Provide the (x, y) coordinate of the cell's center where the given text is located.  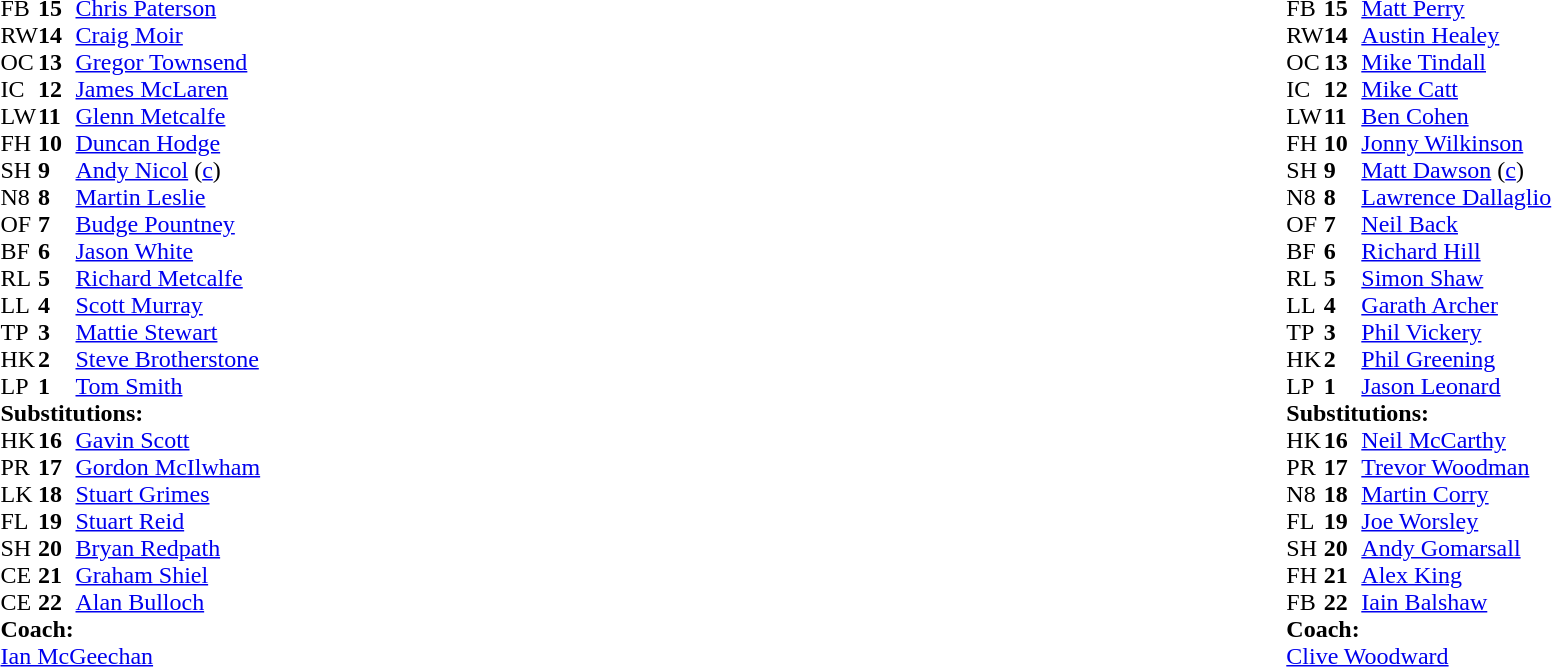
Steve Brotherstone (168, 360)
Budge Pountney (168, 224)
Neil Back (1456, 224)
Glenn Metcalfe (168, 116)
Alex King (1456, 576)
Andy Nicol (c) (168, 170)
Garath Archer (1456, 306)
Simon Shaw (1456, 278)
Andy Gomarsall (1456, 548)
Richard Metcalfe (168, 278)
Martin Leslie (168, 198)
Graham Shiel (168, 576)
Duncan Hodge (168, 144)
Stuart Grimes (168, 494)
Ben Cohen (1456, 116)
Lawrence Dallaglio (1456, 198)
Phil Vickery (1456, 332)
Bryan Redpath (168, 548)
Stuart Reid (168, 522)
Jason White (168, 252)
Mike Tindall (1456, 62)
Phil Greening (1456, 360)
Craig Moir (168, 36)
Jonny Wilkinson (1456, 144)
Mike Catt (1456, 90)
Matt Dawson (c) (1456, 170)
Iain Balshaw (1456, 602)
Jason Leonard (1456, 386)
James McLaren (168, 90)
Mattie Stewart (168, 332)
Neil McCarthy (1456, 440)
Austin Healey (1456, 36)
Tom Smith (168, 386)
Trevor Woodman (1456, 468)
FB (1305, 602)
Gordon McIlwham (168, 468)
Gregor Townsend (168, 62)
LK (19, 494)
Scott Murray (168, 306)
Joe Worsley (1456, 522)
Gavin Scott (168, 440)
Richard Hill (1456, 252)
Martin Corry (1456, 494)
Alan Bulloch (168, 602)
